Locate the cell with the specified text and output its [X, Y] center coordinate. 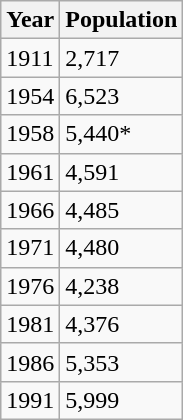
4,485 [122, 210]
1991 [30, 400]
1954 [30, 96]
1971 [30, 248]
4,376 [122, 324]
4,591 [122, 172]
6,523 [122, 96]
Year [30, 20]
1976 [30, 286]
1966 [30, 210]
1986 [30, 362]
1961 [30, 172]
1911 [30, 58]
4,480 [122, 248]
Population [122, 20]
1958 [30, 134]
5,999 [122, 400]
2,717 [122, 58]
5,440* [122, 134]
1981 [30, 324]
4,238 [122, 286]
5,353 [122, 362]
